From the cell containing the given text, extract its center point as (x, y) coordinate. 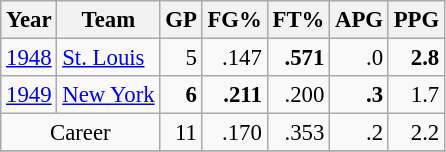
GP (181, 20)
FT% (298, 20)
Career (80, 133)
2.2 (416, 133)
Team (108, 20)
.170 (234, 133)
APG (360, 20)
.211 (234, 95)
.571 (298, 58)
.147 (234, 58)
1948 (29, 58)
Year (29, 20)
PPG (416, 20)
2.8 (416, 58)
.0 (360, 58)
5 (181, 58)
.353 (298, 133)
.200 (298, 95)
1.7 (416, 95)
FG% (234, 20)
1949 (29, 95)
6 (181, 95)
.2 (360, 133)
.3 (360, 95)
St. Louis (108, 58)
11 (181, 133)
New York (108, 95)
